From the cell containing the given text, extract its center point as [x, y] coordinate. 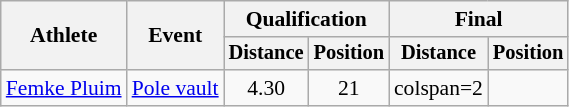
Femke Pluim [64, 88]
Final [478, 19]
Event [176, 36]
4.30 [266, 88]
Pole vault [176, 88]
Qualification [306, 19]
Athlete [64, 36]
colspan=2 [438, 88]
21 [349, 88]
